Detect which cell encompasses the target text, then output its [x, y] center coordinate. 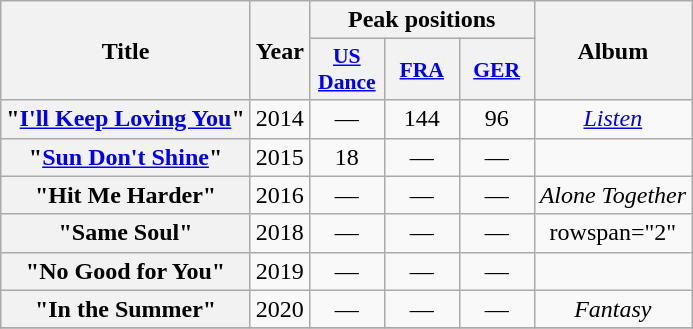
"Sun Don't Shine" [126, 157]
2015 [280, 157]
18 [346, 157]
FRA [422, 70]
2020 [280, 309]
Year [280, 50]
2016 [280, 195]
"Same Soul" [126, 233]
Fantasy [613, 309]
2018 [280, 233]
96 [496, 119]
Alone Together [613, 195]
rowspan="2" [613, 233]
GER [496, 70]
"No Good for You" [126, 271]
USDance [346, 70]
"Hit Me Harder" [126, 195]
2019 [280, 271]
Listen [613, 119]
Title [126, 50]
144 [422, 119]
"I'll Keep Loving You" [126, 119]
Album [613, 50]
Peak positions [422, 20]
2014 [280, 119]
"In the Summer" [126, 309]
